Provide the [X, Y] coordinate of the cell's center where the given text is located.  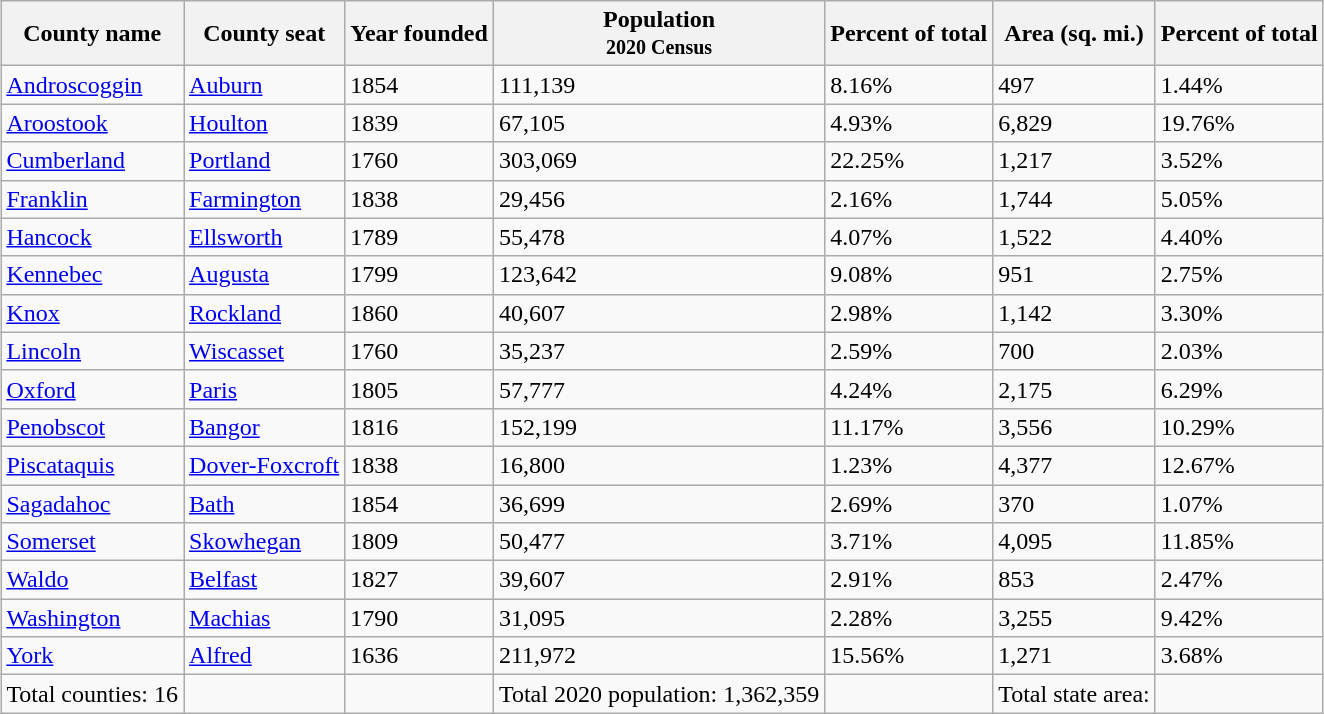
Bath [264, 503]
3.68% [1239, 656]
Bangor [264, 427]
1789 [420, 237]
Paris [264, 389]
1839 [420, 123]
Dover-Foxcroft [264, 465]
2.98% [909, 313]
Augusta [264, 275]
6,829 [1074, 123]
Alfred [264, 656]
Farmington [264, 199]
5.05% [1239, 199]
11.85% [1239, 542]
Somerset [92, 542]
31,095 [658, 618]
16,800 [658, 465]
Ellsworth [264, 237]
40,607 [658, 313]
Aroostook [92, 123]
4.07% [909, 237]
Portland [264, 161]
3,255 [1074, 618]
4.40% [1239, 237]
6.29% [1239, 389]
1,271 [1074, 656]
Washington [92, 618]
1,522 [1074, 237]
8.16% [909, 85]
12.67% [1239, 465]
29,456 [658, 199]
Waldo [92, 580]
1636 [420, 656]
67,105 [658, 123]
57,777 [658, 389]
1860 [420, 313]
211,972 [658, 656]
Total state area: [1074, 694]
Penobscot [92, 427]
4,095 [1074, 542]
50,477 [658, 542]
Hancock [92, 237]
10.29% [1239, 427]
3,556 [1074, 427]
11.17% [909, 427]
1,217 [1074, 161]
853 [1074, 580]
Knox [92, 313]
Year founded [420, 34]
Androscoggin [92, 85]
3.52% [1239, 161]
2.16% [909, 199]
Total 2020 population: 1,362,359 [658, 694]
1790 [420, 618]
15.56% [909, 656]
Cumberland [92, 161]
497 [1074, 85]
2.03% [1239, 351]
1.44% [1239, 85]
2.59% [909, 351]
55,478 [658, 237]
1827 [420, 580]
Kennebec [92, 275]
Total counties: 16 [92, 694]
22.25% [909, 161]
39,607 [658, 580]
County name [92, 34]
2,175 [1074, 389]
3.30% [1239, 313]
Auburn [264, 85]
951 [1074, 275]
Rockland [264, 313]
2.91% [909, 580]
1,744 [1074, 199]
4.93% [909, 123]
123,642 [658, 275]
4,377 [1074, 465]
York [92, 656]
2.47% [1239, 580]
County seat [264, 34]
152,199 [658, 427]
Skowhegan [264, 542]
2.75% [1239, 275]
111,139 [658, 85]
19.76% [1239, 123]
Machias [264, 618]
370 [1074, 503]
Belfast [264, 580]
1809 [420, 542]
1,142 [1074, 313]
1805 [420, 389]
Oxford [92, 389]
1816 [420, 427]
Lincoln [92, 351]
Piscataquis [92, 465]
Houlton [264, 123]
4.24% [909, 389]
2.28% [909, 618]
Sagadahoc [92, 503]
Area (sq. mi.) [1074, 34]
1799 [420, 275]
Population2020 Census [658, 34]
1.07% [1239, 503]
9.42% [1239, 618]
Wiscasset [264, 351]
700 [1074, 351]
1.23% [909, 465]
36,699 [658, 503]
2.69% [909, 503]
3.71% [909, 542]
303,069 [658, 161]
35,237 [658, 351]
9.08% [909, 275]
Franklin [92, 199]
